Identify which cell holds the provided text, then report its [x, y] central coordinate. 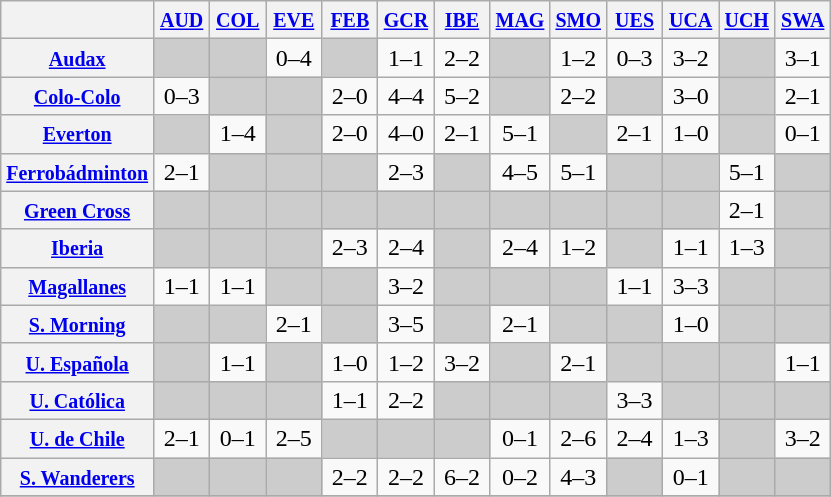
EVE [294, 20]
FEB [350, 20]
3–5 [406, 324]
SMO [578, 20]
COL [238, 20]
6–2 [462, 477]
Audax [78, 58]
GCR [406, 20]
AUD [182, 20]
IBE [462, 20]
UCA [691, 20]
3–1 [803, 58]
Everton [78, 134]
UES [635, 20]
5–2 [462, 96]
MAG [520, 20]
Ferrobádminton [78, 172]
S. Morning [78, 324]
Colo-Colo [78, 96]
U. de Chile [78, 438]
SWA [803, 20]
3–0 [691, 96]
2–5 [294, 438]
1–4 [238, 134]
Magallanes [78, 286]
4–3 [578, 477]
U. Española [78, 362]
0–2 [520, 477]
UCH [747, 20]
4–5 [520, 172]
4–0 [406, 134]
Iberia [78, 248]
2–6 [578, 438]
Green Cross [78, 210]
4–4 [406, 96]
S. Wanderers [78, 477]
0–4 [294, 58]
U. Católica [78, 400]
